Detect which cell encompasses the target text, then output its (X, Y) center coordinate. 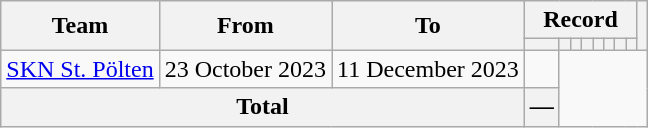
11 December 2023 (428, 69)
Team (80, 26)
Total (263, 107)
SKN St. Pölten (80, 69)
23 October 2023 (245, 69)
— (542, 107)
From (245, 26)
To (428, 26)
Record (580, 20)
